Capture the cell that displays the provided text and extract its [X, Y] central coordinate. 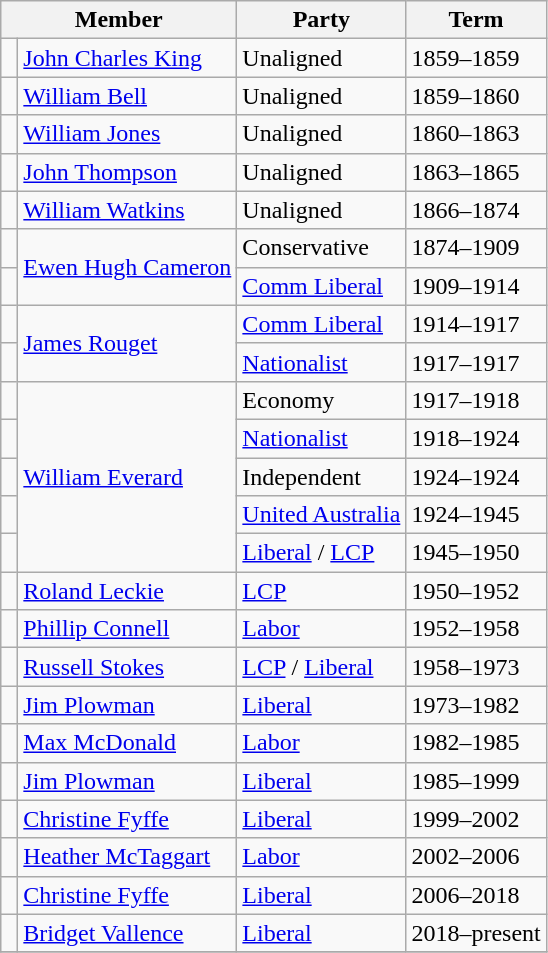
Heather McTaggart [128, 857]
John Thompson [128, 172]
1952–1958 [476, 629]
United Australia [322, 515]
2002–2006 [476, 857]
LCP [322, 591]
1860–1863 [476, 134]
1917–1917 [476, 362]
John Charles King [128, 58]
1950–1952 [476, 591]
1973–1982 [476, 705]
Liberal / LCP [322, 553]
1924–1945 [476, 515]
Bridget Vallence [128, 933]
1859–1860 [476, 96]
1863–1865 [476, 172]
Party [322, 20]
Term [476, 20]
William Everard [128, 476]
Ewen Hugh Cameron [128, 267]
Member [119, 20]
1982–1985 [476, 743]
1924–1924 [476, 477]
1999–2002 [476, 819]
1859–1859 [476, 58]
1985–1999 [476, 781]
James Rouget [128, 343]
LCP / Liberal [322, 667]
Economy [322, 400]
1866–1874 [476, 210]
1909–1914 [476, 286]
William Jones [128, 134]
Max McDonald [128, 743]
1874–1909 [476, 248]
1914–1917 [476, 324]
1945–1950 [476, 553]
Phillip Connell [128, 629]
1918–1924 [476, 438]
2018–present [476, 933]
William Watkins [128, 210]
1917–1918 [476, 400]
Roland Leckie [128, 591]
2006–2018 [476, 895]
1958–1973 [476, 667]
Conservative [322, 248]
Independent [322, 477]
William Bell [128, 96]
Russell Stokes [128, 667]
